For the text-containing cell, return its midpoint in [X, Y] coordinate format. 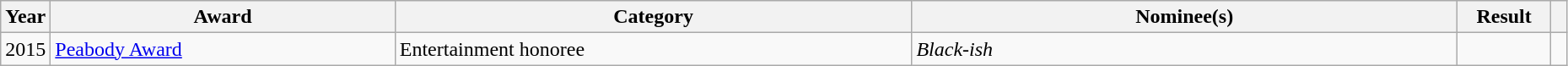
Peabody Award [223, 49]
2015 [25, 49]
Entertainment honoree [653, 49]
Year [25, 17]
Award [223, 17]
Result [1503, 17]
Black-ish [1184, 49]
Nominee(s) [1184, 17]
Category [653, 17]
